Identify which cell holds the provided text, then report its (X, Y) central coordinate. 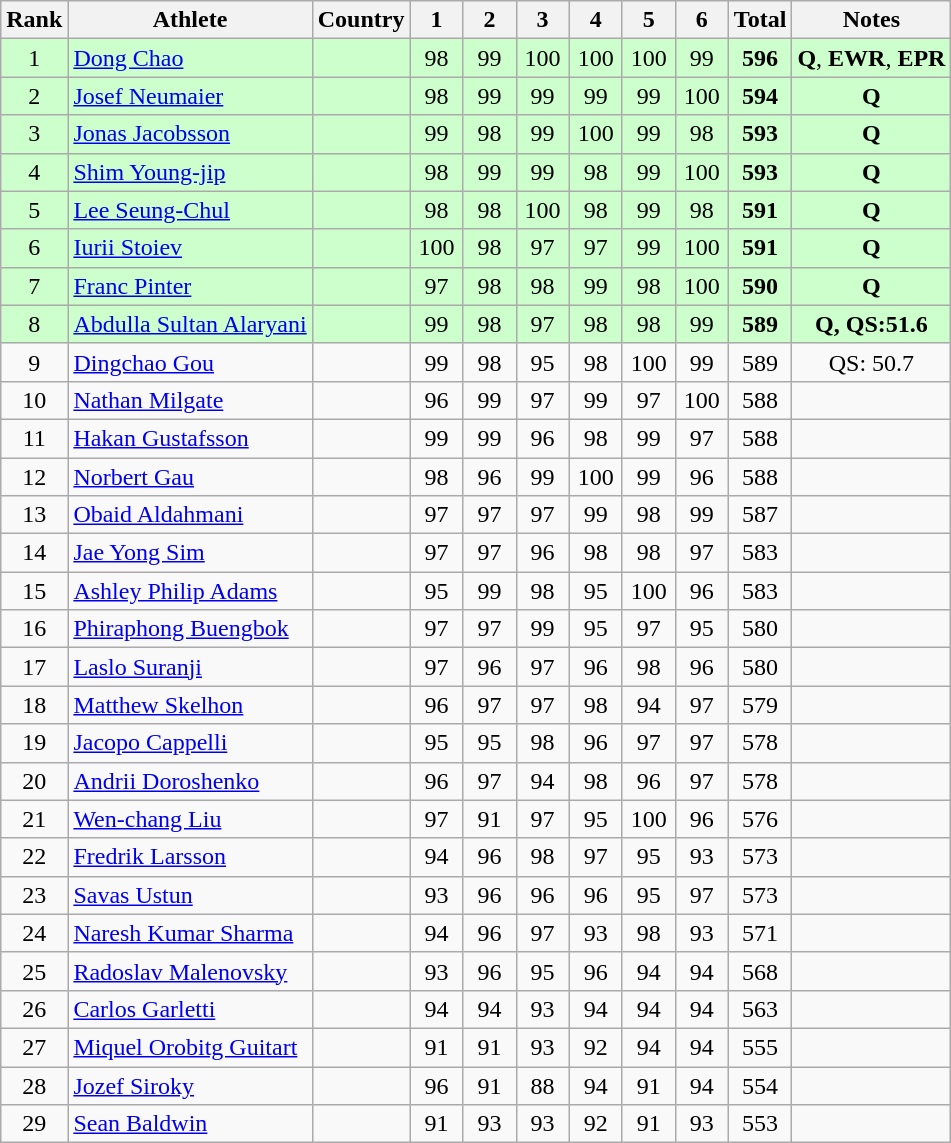
Jonas Jacobsson (190, 134)
19 (34, 743)
21 (34, 819)
7 (34, 286)
Obaid Aldahmani (190, 515)
Matthew Skelhon (190, 705)
Notes (872, 20)
17 (34, 667)
22 (34, 857)
QS: 50.7 (872, 362)
568 (760, 971)
9 (34, 362)
26 (34, 1009)
Miquel Orobitg Guitart (190, 1047)
Carlos Garletti (190, 1009)
8 (34, 324)
Norbert Gau (190, 477)
Hakan Gustafsson (190, 438)
554 (760, 1085)
10 (34, 400)
18 (34, 705)
Sean Baldwin (190, 1124)
Q, EWR, EPR (872, 58)
Phiraphong Buengbok (190, 629)
Josef Neumaier (190, 96)
563 (760, 1009)
27 (34, 1047)
24 (34, 933)
Shim Young-jip (190, 172)
13 (34, 515)
571 (760, 933)
579 (760, 705)
25 (34, 971)
590 (760, 286)
Lee Seung-Chul (190, 210)
88 (542, 1085)
16 (34, 629)
Jacopo Cappelli (190, 743)
587 (760, 515)
Laslo Suranji (190, 667)
Dong Chao (190, 58)
20 (34, 781)
Jozef Siroky (190, 1085)
28 (34, 1085)
Radoslav Malenovsky (190, 971)
Q, QS:51.6 (872, 324)
11 (34, 438)
553 (760, 1124)
Ashley Philip Adams (190, 591)
Abdulla Sultan Alaryani (190, 324)
Fredrik Larsson (190, 857)
555 (760, 1047)
14 (34, 553)
15 (34, 591)
29 (34, 1124)
Dingchao Gou (190, 362)
12 (34, 477)
Athlete (190, 20)
Nathan Milgate (190, 400)
Rank (34, 20)
Naresh Kumar Sharma (190, 933)
Wen-chang Liu (190, 819)
Savas Ustun (190, 895)
Jae Yong Sim (190, 553)
Franc Pinter (190, 286)
Country (361, 20)
596 (760, 58)
576 (760, 819)
23 (34, 895)
Iurii Stoiev (190, 248)
Total (760, 20)
594 (760, 96)
Andrii Doroshenko (190, 781)
